Identify which cell holds the provided text, then report its (X, Y) central coordinate. 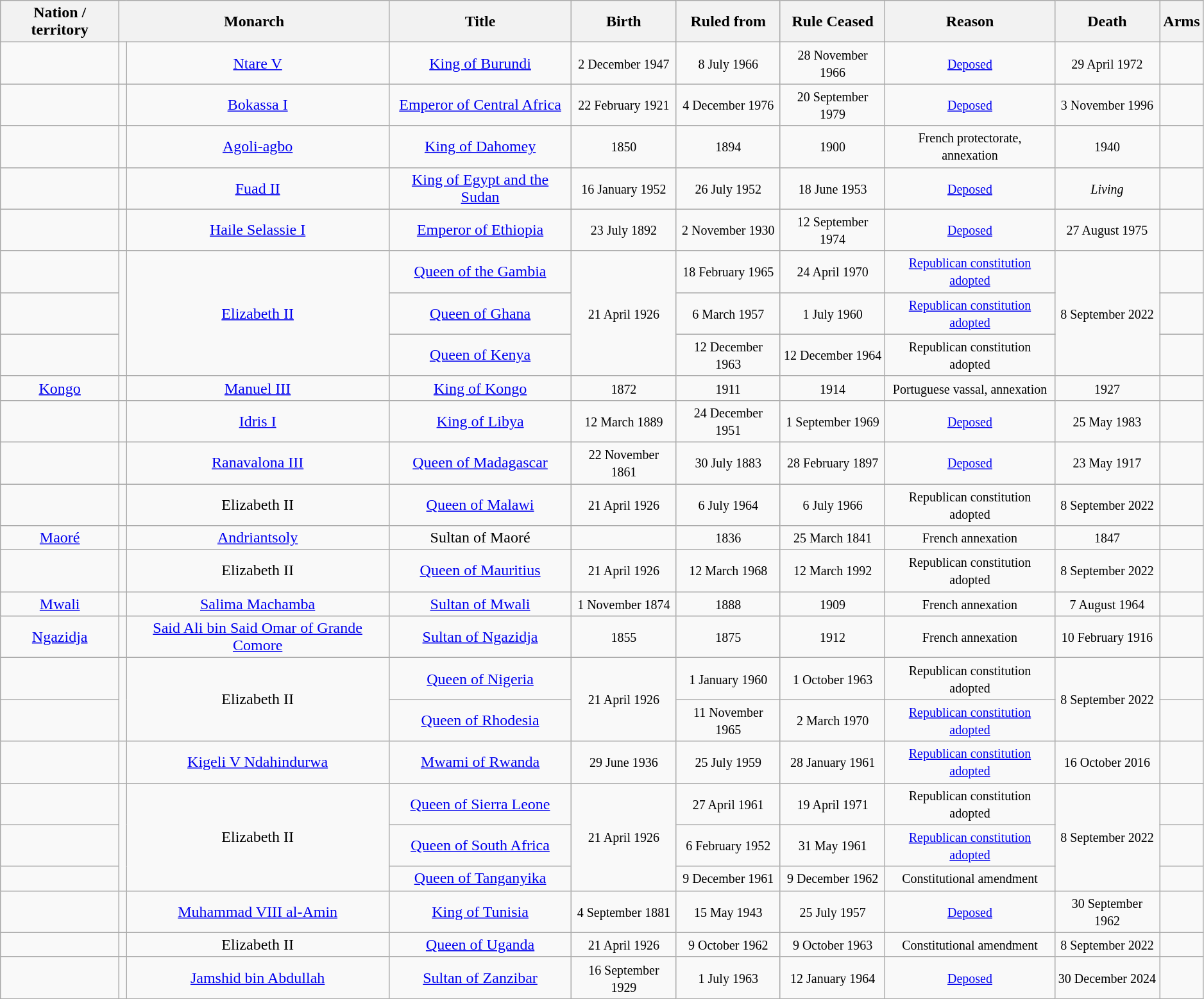
Jamshid bin Abdullah (258, 977)
Nation / territory (60, 22)
7 August 1964 (1107, 604)
Andriantsoly (258, 538)
1872 (624, 388)
Queen of Madagascar (480, 463)
2 March 1970 (833, 721)
31 May 1961 (833, 845)
1888 (728, 604)
Queen of South Africa (480, 845)
11 November 1965 (728, 721)
22 November 1861 (624, 463)
Agoli-agbo (258, 146)
Queen of Mauritius (480, 571)
Portuguese vassal, annexation (970, 388)
19 April 1971 (833, 804)
Sultan of Maoré (480, 538)
1894 (728, 146)
Queen of Nigeria (480, 678)
25 March 1841 (833, 538)
King of Tunisia (480, 912)
Queen of Malawi (480, 504)
1855 (624, 637)
25 July 1957 (833, 912)
1 July 1963 (728, 977)
27 August 1975 (1107, 230)
1847 (1107, 538)
1850 (624, 146)
Ranavalona III (258, 463)
1912 (833, 637)
8 July 1966 (728, 63)
6 March 1957 (728, 313)
King of Burundi (480, 63)
2 December 1947 (624, 63)
Said Ali bin Said Omar of Grande Comore (258, 637)
9 December 1961 (728, 878)
12 March 1889 (624, 421)
4 December 1976 (728, 105)
25 May 1983 (1107, 421)
Emperor of Ethiopia (480, 230)
6 July 1966 (833, 504)
1 September 1969 (833, 421)
Manuel III (258, 388)
King of Egypt and the Sudan (480, 189)
Death (1107, 22)
Salima Machamba (258, 604)
Bokassa I (258, 105)
Maoré (60, 538)
6 February 1952 (728, 845)
Living (1107, 189)
Title (480, 22)
6 July 1964 (728, 504)
30 July 1883 (728, 463)
Haile Selassie I (258, 230)
12 December 1964 (833, 355)
25 July 1959 (728, 762)
9 October 1962 (728, 944)
1927 (1107, 388)
16 October 2016 (1107, 762)
22 February 1921 (624, 105)
1 January 1960 (728, 678)
10 February 1916 (1107, 637)
28 November 1966 (833, 63)
Muhammad VIII al-Amin (258, 912)
Reason (970, 22)
30 December 2024 (1107, 977)
9 October 1963 (833, 944)
30 September 1962 (1107, 912)
15 May 1943 (728, 912)
Monarch (254, 22)
Queen of Tanganyika (480, 878)
23 July 1892 (624, 230)
Arms (1182, 22)
Mwali (60, 604)
28 February 1897 (833, 463)
King of Libya (480, 421)
Sultan of Ngazidja (480, 637)
16 September 1929 (624, 977)
Kongo (60, 388)
1836 (728, 538)
Queen of Sierra Leone (480, 804)
23 May 1917 (1107, 463)
24 April 1970 (833, 272)
27 April 1961 (728, 804)
26 July 1952 (728, 189)
3 November 1996 (1107, 105)
1909 (833, 604)
1900 (833, 146)
King of Dahomey (480, 146)
Ngazidja (60, 637)
12 March 1968 (728, 571)
12 January 1964 (833, 977)
1 July 1960 (833, 313)
Sultan of Zanzibar (480, 977)
French protectorate, annexation (970, 146)
Kigeli V Ndahindurwa (258, 762)
1914 (833, 388)
Queen of Kenya (480, 355)
9 December 1962 (833, 878)
Queen of Uganda (480, 944)
28 January 1961 (833, 762)
King of Kongo (480, 388)
Queen of Ghana (480, 313)
29 June 1936 (624, 762)
12 September 1974 (833, 230)
18 June 1953 (833, 189)
24 December 1951 (728, 421)
Fuad II (258, 189)
2 November 1930 (728, 230)
1911 (728, 388)
Sultan of Mwali (480, 604)
1940 (1107, 146)
18 February 1965 (728, 272)
Queen of Rhodesia (480, 721)
20 September 1979 (833, 105)
1 November 1874 (624, 604)
Mwami of Rwanda (480, 762)
12 December 1963 (728, 355)
12 March 1992 (833, 571)
4 September 1881 (624, 912)
Ruled from (728, 22)
Birth (624, 22)
Ntare V (258, 63)
Emperor of Central Africa (480, 105)
Queen of the Gambia (480, 272)
16 January 1952 (624, 189)
Rule Ceased (833, 22)
1 October 1963 (833, 678)
Idris I (258, 421)
1875 (728, 637)
29 April 1972 (1107, 63)
